Capture the cell that displays the provided text and extract its (x, y) central coordinate. 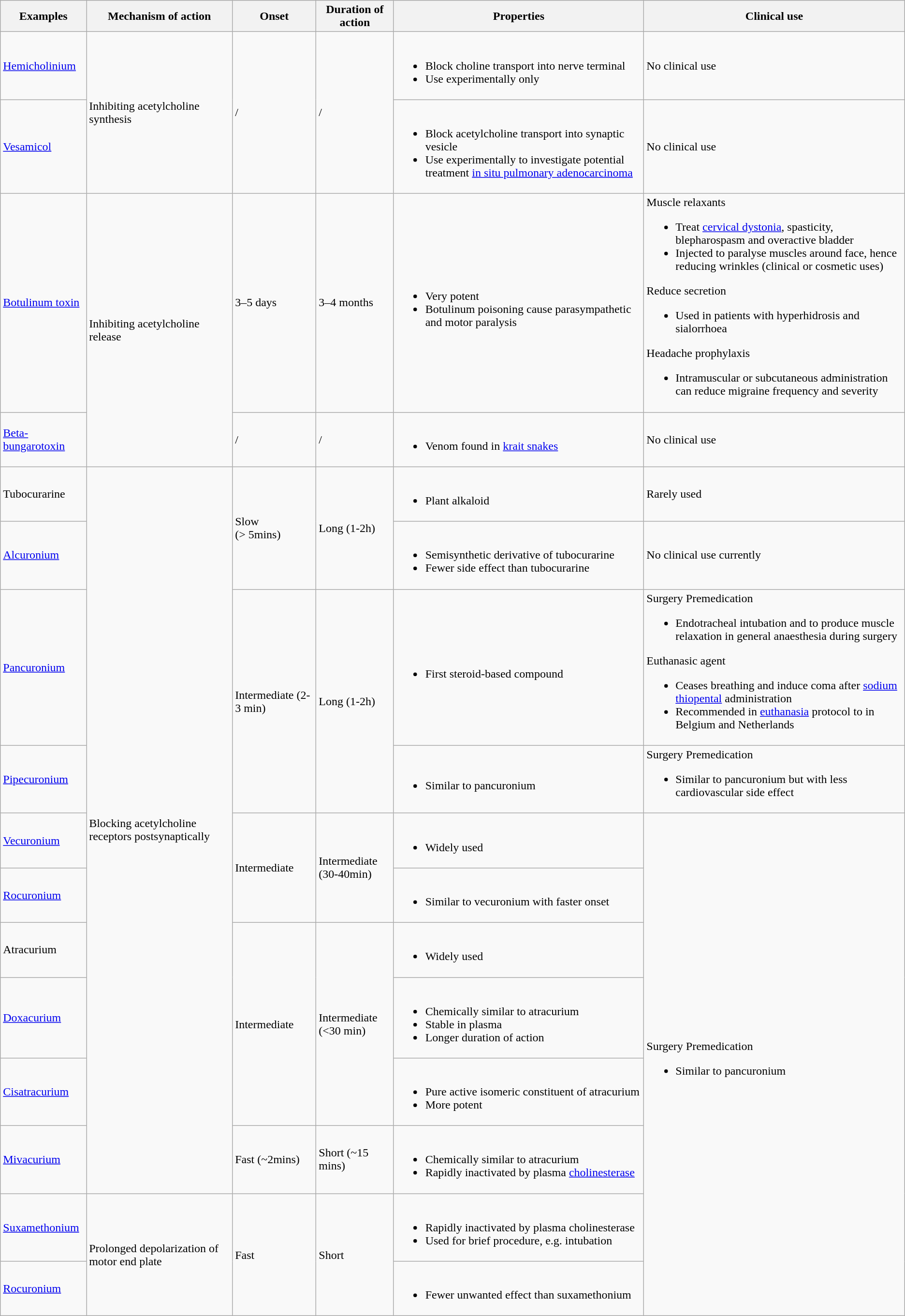
Tubocurarine (44, 494)
3–5 days (275, 303)
Duration of action (355, 16)
Hemicholinium (44, 66)
Alcuronium (44, 555)
Short (~15 mins) (355, 1160)
Botulinum toxin (44, 303)
Fewer unwanted effect than suxamethonium (519, 1288)
Mivacurium (44, 1160)
Intermediate(<30 min) (355, 1024)
Short (355, 1255)
Very potentBotulinum poisoning cause parasympathetic and motor paralysis (519, 303)
Pure active isomeric constituent of atracuriumMore potent (519, 1092)
Doxacurium (44, 1018)
Similar to pancuronium (519, 779)
Mechanism of action (160, 16)
Suxamethonium (44, 1227)
Pipecuronium (44, 779)
Surgery PremedicationSimilar to pancuronium (774, 1065)
Venom found in krait snakes (519, 439)
Block acetylcholine transport into synaptic vesicleUse experimentally to investigate potential treatment in situ pulmonary adenocarcinoma (519, 147)
Onset (275, 16)
Fast (275, 1255)
Inhibiting acetylcholine release (160, 330)
Block choline transport into nerve terminalUse experimentally only (519, 66)
Fast (~2mins) (275, 1160)
Chemically similar to atracuriumStable in plasmaLonger duration of action (519, 1018)
First steroid-based compound (519, 667)
Plant alkaloid (519, 494)
Rapidly inactivated by plasma cholinesteraseUsed for brief procedure, e.g. intubation (519, 1227)
Chemically similar to atracuriumRapidly inactivated by plasma cholinesterase (519, 1160)
Surgery PremedicationSimilar to pancuronium but with less cardiovascular side effect (774, 779)
Similar to vecuronium with faster onset (519, 895)
Semisynthetic derivative of tubocurarineFewer side effect than tubocurarine (519, 555)
Beta-bungarotoxin (44, 439)
Clinical use (774, 16)
Vesamicol (44, 147)
Prolonged depolarization of motor end plate (160, 1255)
Pancuronium (44, 667)
Properties (519, 16)
3–4 months (355, 303)
Rarely used (774, 494)
Atracurium (44, 950)
Blocking acetylcholine receptors postsynaptically (160, 830)
Cisatracurium (44, 1092)
Inhibiting acetylcholine synthesis (160, 113)
Slow(> 5mins) (275, 528)
Intermediate(30-40min) (355, 868)
Vecuronium (44, 841)
Examples (44, 16)
Intermediate (2-3 min) (275, 701)
No clinical use currently (774, 555)
